Locate the cell with the specified text and output its [x, y] center coordinate. 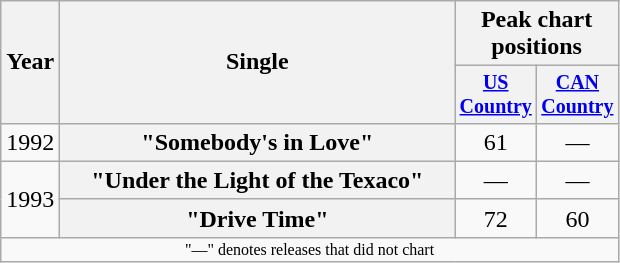
Year [30, 62]
US Country [496, 94]
"—" denotes releases that did not chart [310, 249]
"Under the Light of the Texaco" [258, 180]
1993 [30, 199]
CAN Country [578, 94]
61 [496, 142]
1992 [30, 142]
72 [496, 218]
"Somebody's in Love" [258, 142]
Peak chartpositions [536, 34]
60 [578, 218]
Single [258, 62]
"Drive Time" [258, 218]
